For the text-containing cell, return its midpoint in [x, y] coordinate format. 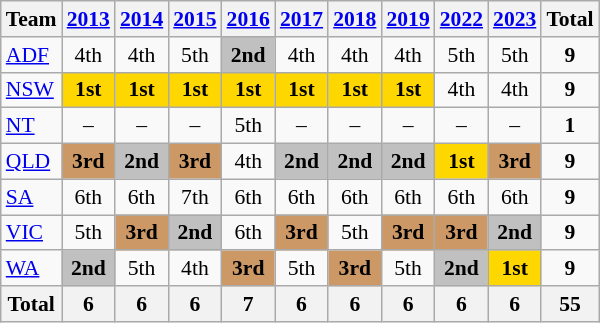
QLD [32, 162]
Team [32, 19]
2013 [88, 19]
2018 [354, 19]
2017 [302, 19]
ADF [32, 55]
WA [32, 269]
2016 [248, 19]
1 [570, 126]
VIC [32, 233]
7 [248, 304]
7th [194, 197]
2023 [514, 19]
NSW [32, 90]
2022 [462, 19]
2014 [142, 19]
SA [32, 197]
2019 [408, 19]
2015 [194, 19]
NT [32, 126]
55 [570, 304]
